Extract the (x, y) coordinate from the center of the cell holding the provided text.  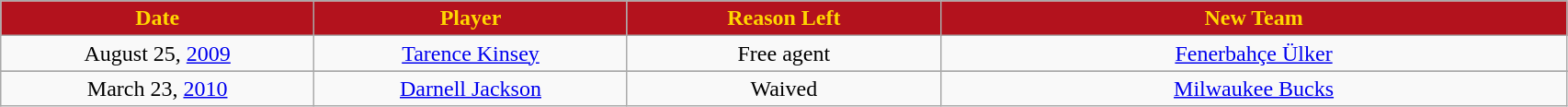
Date (158, 18)
March 23, 2010 (158, 89)
Free agent (783, 53)
New Team (1254, 18)
August 25, 2009 (158, 53)
Darnell Jackson (471, 89)
Milwaukee Bucks (1254, 89)
Player (471, 18)
Reason Left (783, 18)
Tarence Kinsey (471, 53)
Waived (783, 89)
Fenerbahçe Ülker (1254, 53)
